Determine the [x, y] coordinate at the center of the cell enclosing the given text.  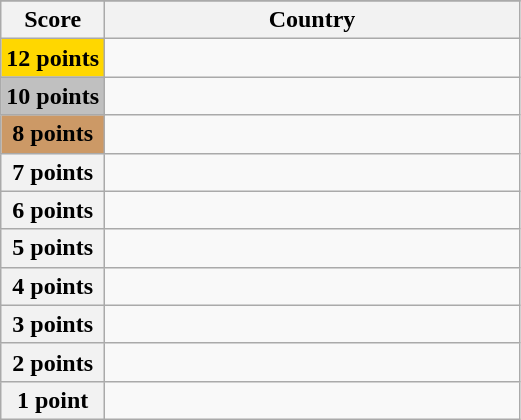
10 points [53, 96]
8 points [53, 134]
2 points [53, 362]
7 points [53, 172]
12 points [53, 58]
1 point [53, 400]
Country [312, 20]
3 points [53, 324]
5 points [53, 248]
4 points [53, 286]
6 points [53, 210]
Score [53, 20]
